Capture the cell that displays the provided text and extract its (x, y) central coordinate. 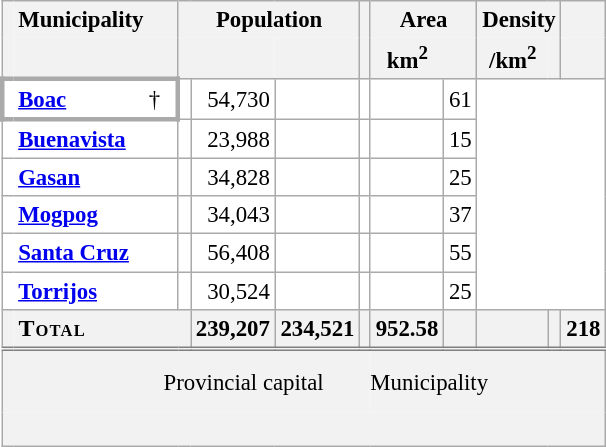
218 (584, 329)
Buenavista (96, 140)
34,828 (232, 178)
61 (460, 100)
56,408 (232, 253)
Gasan (96, 178)
Population (268, 20)
23,988 (232, 140)
km2 (406, 58)
30,524 (232, 291)
Total (102, 329)
54,730 (232, 100)
† (148, 100)
55 (460, 253)
37 (460, 215)
239,207 (232, 329)
Area (424, 20)
Mogpog (96, 215)
Density (519, 20)
Provincial capital (244, 381)
15 (460, 140)
952.58 (406, 329)
Santa Cruz (96, 253)
34,043 (232, 215)
Torrijos (96, 291)
Boac (66, 100)
234,521 (318, 329)
/km2 (512, 58)
